Provide the (x, y) coordinate of the cell's center where the given text is located.  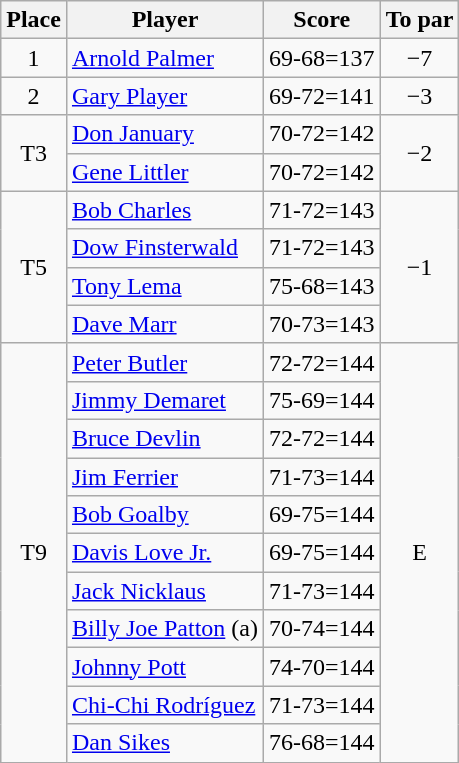
70-73=143 (322, 324)
−3 (420, 96)
Arnold Palmer (164, 58)
Score (322, 20)
−7 (420, 58)
69-72=141 (322, 96)
74-70=144 (322, 667)
75-68=143 (322, 286)
2 (34, 96)
Bob Charles (164, 210)
Peter Butler (164, 362)
To par (420, 20)
Johnny Pott (164, 667)
Gary Player (164, 96)
T5 (34, 267)
Chi-Chi Rodríguez (164, 705)
Place (34, 20)
T9 (34, 552)
E (420, 552)
Dan Sikes (164, 743)
75-69=144 (322, 400)
Davis Love Jr. (164, 553)
Bob Goalby (164, 515)
Jim Ferrier (164, 477)
Bruce Devlin (164, 438)
T3 (34, 153)
Don January (164, 134)
Billy Joe Patton (a) (164, 629)
−2 (420, 153)
Tony Lema (164, 286)
Jimmy Demaret (164, 400)
Gene Littler (164, 172)
1 (34, 58)
69-68=137 (322, 58)
70-74=144 (322, 629)
Player (164, 20)
76-68=144 (322, 743)
Dave Marr (164, 324)
Jack Nicklaus (164, 591)
Dow Finsterwald (164, 248)
−1 (420, 267)
